Output the (X, Y) coordinate of the center of the cell containing the given text.  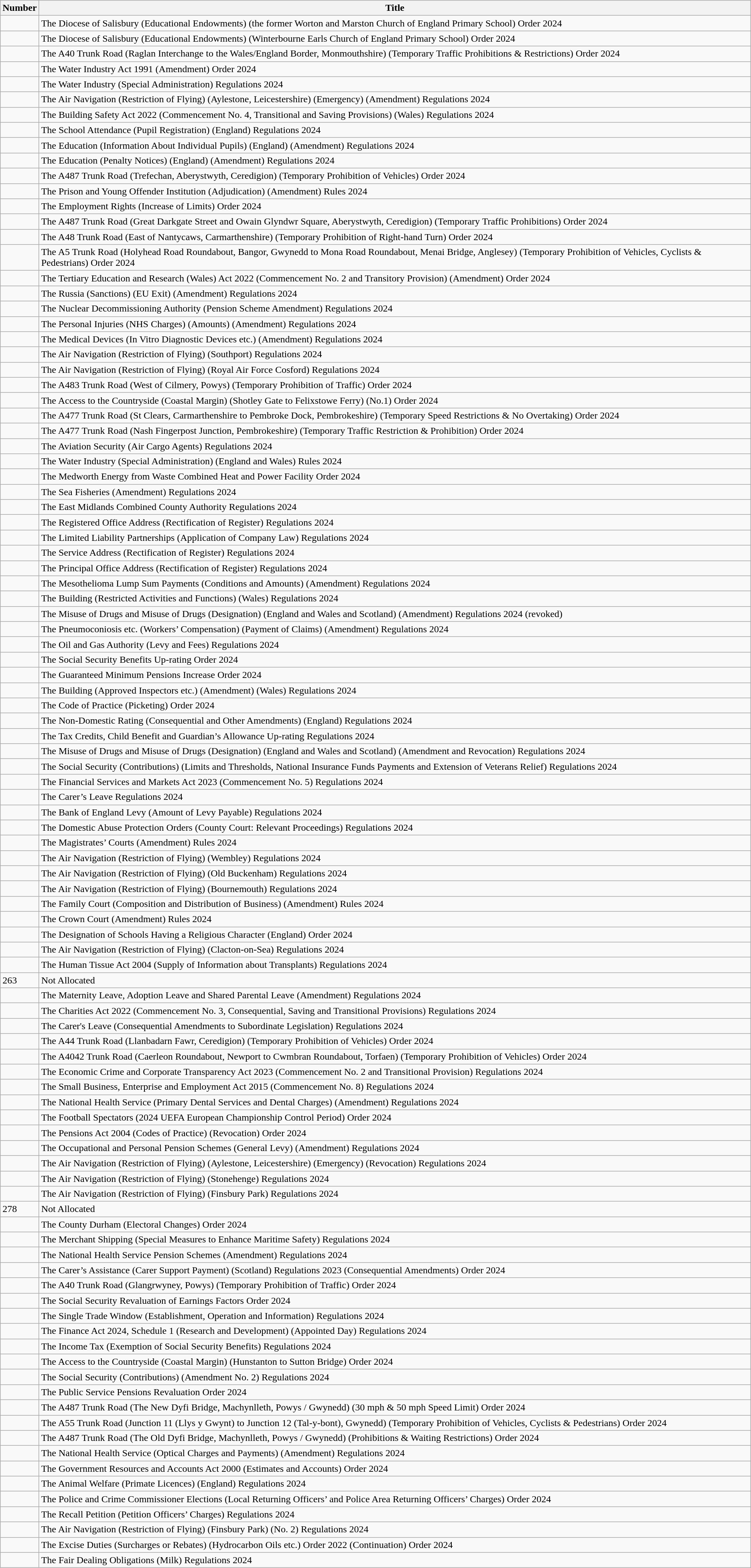
The Russia (Sanctions) (EU Exit) (Amendment) Regulations 2024 (395, 293)
The Non-Domestic Rating (Consequential and Other Amendments) (England) Regulations 2024 (395, 721)
The County Durham (Electoral Changes) Order 2024 (395, 1224)
The Air Navigation (Restriction of Flying) (Aylestone, Leicestershire) (Emergency) (Revocation) Regulations 2024 (395, 1163)
The Air Navigation (Restriction of Flying) (Old Buckenham) Regulations 2024 (395, 873)
The Maternity Leave, Adoption Leave and Shared Parental Leave (Amendment) Regulations 2024 (395, 995)
The Diocese of Salisbury (Educational Endowments) (Winterbourne Earls Church of England Primary School) Order 2024 (395, 38)
263 (20, 980)
The Finance Act 2024, Schedule 1 (Research and Development) (Appointed Day) Regulations 2024 (395, 1331)
The Diocese of Salisbury (Educational Endowments) (the former Worton and Marston Church of England Primary School) Order 2024 (395, 23)
The Economic Crime and Corporate Transparency Act 2023 (Commencement No. 2 and Transitional Provision) Regulations 2024 (395, 1072)
The Football Spectators (2024 UEFA European Championship Control Period) Order 2024 (395, 1117)
The Income Tax (Exemption of Social Security Benefits) Regulations 2024 (395, 1346)
The Education (Penalty Notices) (England) (Amendment) Regulations 2024 (395, 160)
The Designation of Schools Having a Religious Character (England) Order 2024 (395, 935)
The Bank of England Levy (Amount of Levy Payable) Regulations 2024 (395, 812)
The Limited Liability Partnerships (Application of Company Law) Regulations 2024 (395, 538)
The Water Industry (Special Administration) Regulations 2024 (395, 84)
The Personal Injuries (NHS Charges) (Amounts) (Amendment) Regulations 2024 (395, 324)
Title (395, 8)
The Fair Dealing Obligations (Milk) Regulations 2024 (395, 1560)
The A487 Trunk Road (The Old Dyfi Bridge, Machynlleth, Powys / Gwynedd) (Prohibitions & Waiting Restrictions) Order 2024 (395, 1438)
The Employment Rights (Increase of Limits) Order 2024 (395, 206)
The Access to the Countryside (Coastal Margin) (Hunstanton to Sutton Bridge) Order 2024 (395, 1362)
The Occupational and Personal Pension Schemes (General Levy) (Amendment) Regulations 2024 (395, 1148)
The Carer’s Assistance (Carer Support Payment) (Scotland) Regulations 2023 (Consequential Amendments) Order 2024 (395, 1270)
The Oil and Gas Authority (Levy and Fees) Regulations 2024 (395, 644)
The Aviation Security (Air Cargo Agents) Regulations 2024 (395, 446)
The Small Business, Enterprise and Employment Act 2015 (Commencement No. 8) Regulations 2024 (395, 1087)
The Police and Crime Commissioner Elections (Local Returning Officers’ and Police Area Returning Officers’ Charges) Order 2024 (395, 1499)
The School Attendance (Pupil Registration) (England) Regulations 2024 (395, 130)
278 (20, 1209)
The East Midlands Combined County Authority Regulations 2024 (395, 507)
The Public Service Pensions Revaluation Order 2024 (395, 1392)
The A477 Trunk Road (St Clears, Carmarthenshire to Pembroke Dock, Pembrokeshire) (Temporary Speed Restrictions & No Overtaking) Order 2024 (395, 415)
The Air Navigation (Restriction of Flying) (Bournemouth) Regulations 2024 (395, 888)
The National Health Service Pension Schemes (Amendment) Regulations 2024 (395, 1255)
The Single Trade Window (Establishment, Operation and Information) Regulations 2024 (395, 1316)
The A487 Trunk Road (The New Dyfi Bridge, Machynlleth, Powys / Gwynedd) (30 mph & 50 mph Speed Limit) Order 2024 (395, 1407)
The Air Navigation (Restriction of Flying) (Stonehenge) Regulations 2024 (395, 1178)
The Service Address (Rectification of Register) Regulations 2024 (395, 553)
The Air Navigation (Restriction of Flying) (Aylestone, Leicestershire) (Emergency) (Amendment) Regulations 2024 (395, 99)
The Medworth Energy from Waste Combined Heat and Power Facility Order 2024 (395, 477)
The Nuclear Decommissioning Authority (Pension Scheme Amendment) Regulations 2024 (395, 309)
Number (20, 8)
The Misuse of Drugs and Misuse of Drugs (Designation) (England and Wales and Scotland) (Amendment and Revocation) Regulations 2024 (395, 751)
The A4042 Trunk Road (Caerleon Roundabout, Newport to Cwmbran Roundabout, Torfaen) (Temporary Prohibition of Vehicles) Order 2024 (395, 1056)
The A483 Trunk Road (West of Cilmery, Powys) (Temporary Prohibition of Traffic) Order 2024 (395, 385)
The Domestic Abuse Protection Orders (County Court: Relevant Proceedings) Regulations 2024 (395, 827)
The Excise Duties (Surcharges or Rebates) (Hydrocarbon Oils etc.) Order 2022 (Continuation) Order 2024 (395, 1545)
The Building (Restricted Activities and Functions) (Wales) Regulations 2024 (395, 599)
The Charities Act 2022 (Commencement No. 3, Consequential, Saving and Transitional Provisions) Regulations 2024 (395, 1011)
The A44 Trunk Road (Llanbadarn Fawr, Ceredigion) (Temporary Prohibition of Vehicles) Order 2024 (395, 1041)
The Human Tissue Act 2004 (Supply of Information about Transplants) Regulations 2024 (395, 965)
The Building (Approved Inspectors etc.) (Amendment) (Wales) Regulations 2024 (395, 690)
The Tax Credits, Child Benefit and Guardian’s Allowance Up-rating Regulations 2024 (395, 736)
The Mesothelioma Lump Sum Payments (Conditions and Amounts) (Amendment) Regulations 2024 (395, 583)
The Air Navigation (Restriction of Flying) (Wembley) Regulations 2024 (395, 858)
The Merchant Shipping (Special Measures to Enhance Maritime Safety) Regulations 2024 (395, 1240)
The Social Security Benefits Up-rating Order 2024 (395, 660)
The A487 Trunk Road (Trefechan, Aberystwyth, Ceredigion) (Temporary Prohibition of Vehicles) Order 2024 (395, 176)
The Education (Information About Individual Pupils) (England) (Amendment) Regulations 2024 (395, 145)
The Government Resources and Accounts Act 2000 (Estimates and Accounts) Order 2024 (395, 1469)
The Pneumoconiosis etc. (Workers’ Compensation) (Payment of Claims) (Amendment) Regulations 2024 (395, 629)
The Guaranteed Minimum Pensions Increase Order 2024 (395, 675)
The Carer’s Leave Regulations 2024 (395, 797)
The Financial Services and Markets Act 2023 (Commencement No. 5) Regulations 2024 (395, 782)
The Building Safety Act 2022 (Commencement No. 4, Transitional and Saving Provisions) (Wales) Regulations 2024 (395, 115)
The A40 Trunk Road (Glangrwyney, Powys) (Temporary Prohibition of Traffic) Order 2024 (395, 1285)
The Medical Devices (In Vitro Diagnostic Devices etc.) (Amendment) Regulations 2024 (395, 339)
The Water Industry (Special Administration) (England and Wales) Rules 2024 (395, 461)
The Principal Office Address (Rectification of Register) Regulations 2024 (395, 568)
The National Health Service (Optical Charges and Payments) (Amendment) Regulations 2024 (395, 1453)
The Registered Office Address (Rectification of Register) Regulations 2024 (395, 522)
The A48 Trunk Road (East of Nantycaws, Carmarthenshire) (Temporary Prohibition of Right-hand Turn) Order 2024 (395, 237)
The A477 Trunk Road (Nash Fingerpost Junction, Pembrokeshire) (Temporary Traffic Restriction & Prohibition) Order 2024 (395, 431)
The Magistrates’ Courts (Amendment) Rules 2024 (395, 843)
The Air Navigation (Restriction of Flying) (Southport) Regulations 2024 (395, 354)
The A487 Trunk Road (Great Darkgate Street and Owain Glyndwr Square, Aberystwyth, Ceredigion) (Temporary Traffic Prohibitions) Order 2024 (395, 222)
The Crown Court (Amendment) Rules 2024 (395, 919)
The Tertiary Education and Research (Wales) Act 2022 (Commencement No. 2 and Transitory Provision) (Amendment) Order 2024 (395, 278)
The Misuse of Drugs and Misuse of Drugs (Designation) (England and Wales and Scotland) (Amendment) Regulations 2024 (revoked) (395, 614)
The Social Security Revaluation of Earnings Factors Order 2024 (395, 1301)
The Social Security (Contributions) (Limits and Thresholds, National Insurance Funds Payments and Extension of Veterans Relief) Regulations 2024 (395, 767)
The Air Navigation (Restriction of Flying) (Finsbury Park) Regulations 2024 (395, 1194)
The Air Navigation (Restriction of Flying) (Royal Air Force Cosford) Regulations 2024 (395, 370)
The Social Security (Contributions) (Amendment No. 2) Regulations 2024 (395, 1377)
The Code of Practice (Picketing) Order 2024 (395, 706)
The Pensions Act 2004 (Codes of Practice) (Revocation) Order 2024 (395, 1133)
The Prison and Young Offender Institution (Adjudication) (Amendment) Rules 2024 (395, 191)
The Recall Petition (Petition Officers’ Charges) Regulations 2024 (395, 1514)
The Air Navigation (Restriction of Flying) (Finsbury Park) (No. 2) Regulations 2024 (395, 1530)
The Animal Welfare (Primate Licences) (England) Regulations 2024 (395, 1484)
The Family Court (Composition and Distribution of Business) (Amendment) Rules 2024 (395, 904)
The Sea Fisheries (Amendment) Regulations 2024 (395, 492)
The A40 Trunk Road (Raglan Interchange to the Wales/England Border, Monmouthshire) (Temporary Traffic Prohibitions & Restrictions) Order 2024 (395, 54)
The Access to the Countryside (Coastal Margin) (Shotley Gate to Felixstowe Ferry) (No.1) Order 2024 (395, 400)
The Water Industry Act 1991 (Amendment) Order 2024 (395, 69)
The Carer's Leave (Consequential Amendments to Subordinate Legislation) Regulations 2024 (395, 1026)
The Air Navigation (Restriction of Flying) (Clacton-on-Sea) Regulations 2024 (395, 950)
The National Health Service (Primary Dental Services and Dental Charges) (Amendment) Regulations 2024 (395, 1102)
